Identify which cell holds the provided text, then report its (X, Y) central coordinate. 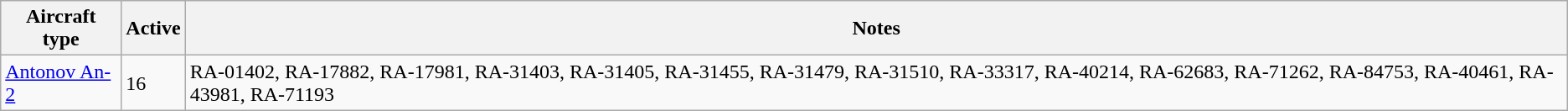
Antonov An-2 (61, 82)
Notes (876, 29)
Aircraft type (61, 29)
16 (153, 82)
Active (153, 29)
